For the text-containing cell, return its midpoint in [X, Y] coordinate format. 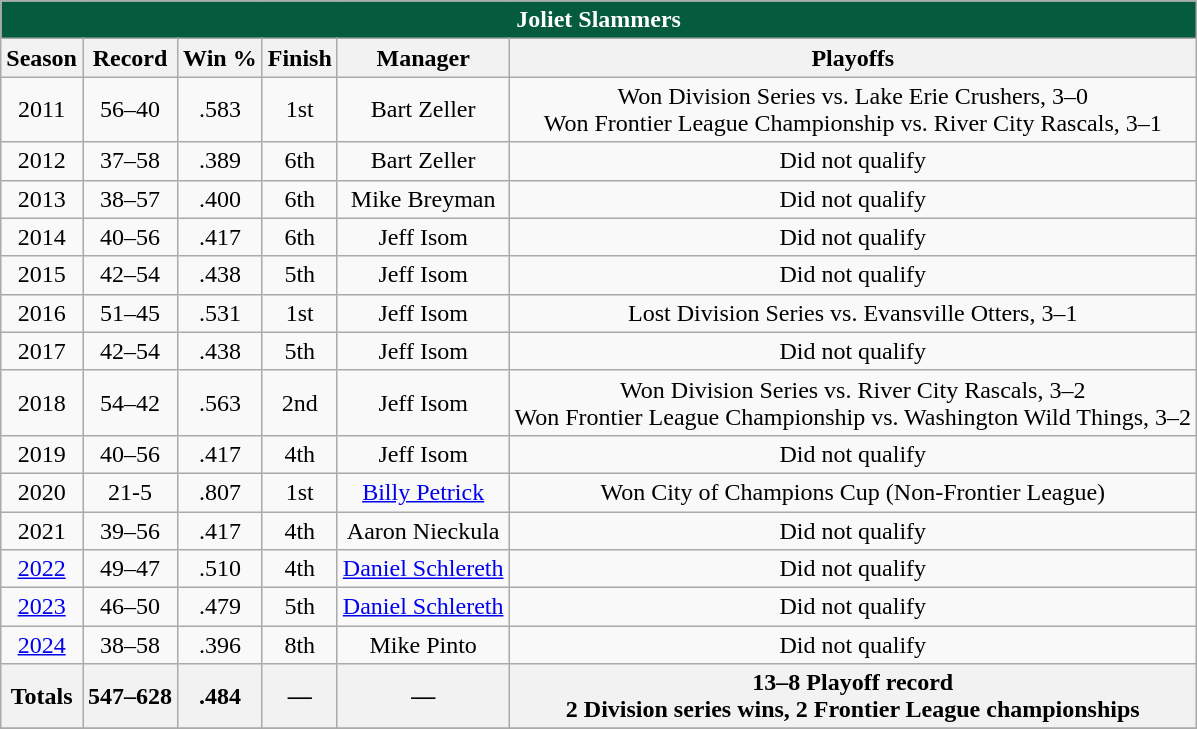
2020 [42, 492]
.563 [220, 402]
.583 [220, 110]
.400 [220, 199]
2024 [42, 645]
2012 [42, 161]
Won Division Series vs. River City Rascals, 3–2 Won Frontier League Championship vs. Washington Wild Things, 3–2 [853, 402]
2017 [42, 351]
51–45 [130, 313]
Season [42, 58]
2019 [42, 454]
2015 [42, 275]
Lost Division Series vs. Evansville Otters, 3–1 [853, 313]
38–58 [130, 645]
2018 [42, 402]
21-5 [130, 492]
Mike Pinto [423, 645]
Record [130, 58]
.396 [220, 645]
2014 [42, 237]
Mike Breyman [423, 199]
Playoffs [853, 58]
54–42 [130, 402]
46–50 [130, 607]
37–58 [130, 161]
Win % [220, 58]
Totals [42, 696]
.389 [220, 161]
2023 [42, 607]
2022 [42, 569]
2013 [42, 199]
.484 [220, 696]
8th [300, 645]
13–8 Playoff record 2 Division series wins, 2 Frontier League championships [853, 696]
2nd [300, 402]
49–47 [130, 569]
547–628 [130, 696]
.510 [220, 569]
.479 [220, 607]
2016 [42, 313]
Aaron Nieckula [423, 531]
2021 [42, 531]
Billy Petrick [423, 492]
2011 [42, 110]
38–57 [130, 199]
56–40 [130, 110]
Finish [300, 58]
.807 [220, 492]
Joliet Slammers [599, 20]
Manager [423, 58]
Won Division Series vs. Lake Erie Crushers, 3–0 Won Frontier League Championship vs. River City Rascals, 3–1 [853, 110]
39–56 [130, 531]
.531 [220, 313]
Won City of Champions Cup (Non-Frontier League) [853, 492]
